Find where the given text appears and provide that cell's center as (x, y) coordinate. 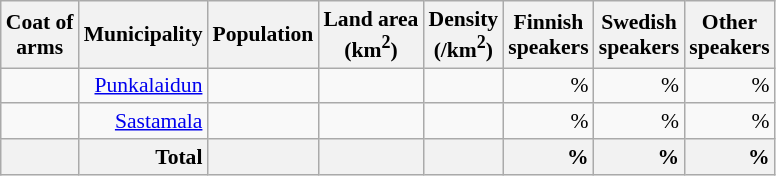
Punkalaidun (144, 86)
Coat ofarms (40, 34)
Land area(km2) (370, 34)
Otherspeakers (729, 34)
Swedishspeakers (639, 34)
Finnishspeakers (548, 34)
Municipality (144, 34)
Density(/km2) (463, 34)
Total (144, 157)
Sastamala (144, 122)
Population (262, 34)
